Output the [x, y] coordinate of the center of the cell containing the given text.  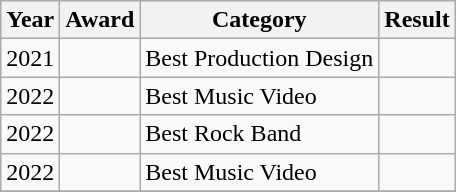
Best Production Design [260, 58]
Category [260, 20]
Result [417, 20]
Award [100, 20]
2021 [30, 58]
Year [30, 20]
Best Rock Band [260, 134]
